Return the (x, y) coordinate for the center point of the cell that contains the specified text.  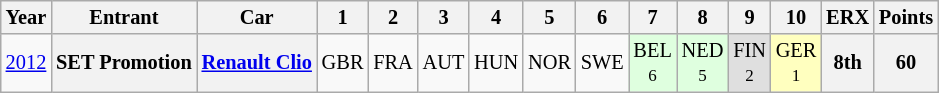
Renault Clio (257, 63)
ERX (848, 17)
GBR (343, 63)
FRA (392, 63)
SWE (602, 63)
Car (257, 17)
7 (653, 17)
NED5 (703, 63)
BEL6 (653, 63)
2012 (26, 63)
4 (496, 17)
Year (26, 17)
8th (848, 63)
8 (703, 17)
2 (392, 17)
1 (343, 17)
FIN2 (750, 63)
Points (906, 17)
SET Promotion (124, 63)
6 (602, 17)
HUN (496, 63)
3 (444, 17)
GER1 (796, 63)
9 (750, 17)
NOR (550, 63)
AUT (444, 63)
60 (906, 63)
5 (550, 17)
10 (796, 17)
Entrant (124, 17)
